Return the (x, y) coordinate for the center point of the cell that contains the specified text.  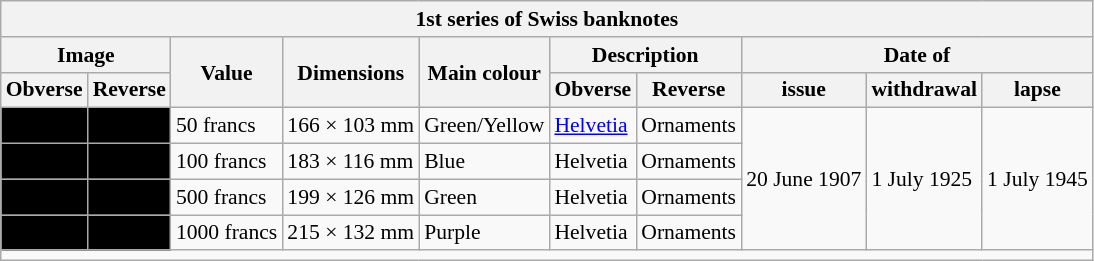
500 francs (226, 197)
199 × 126 mm (350, 197)
Blue (484, 162)
166 × 103 mm (350, 126)
20 June 1907 (804, 179)
215 × 132 mm (350, 233)
Value (226, 72)
Green/Yellow (484, 126)
1st series of Swiss banknotes (547, 19)
Description (645, 55)
Image (86, 55)
1 July 1925 (924, 179)
Dimensions (350, 72)
100 francs (226, 162)
lapse (1038, 90)
50 francs (226, 126)
Main colour (484, 72)
Purple (484, 233)
Date of (917, 55)
withdrawal (924, 90)
Green (484, 197)
1000 francs (226, 233)
1 July 1945 (1038, 179)
183 × 116 mm (350, 162)
issue (804, 90)
